Identify which cell holds the provided text, then report its [X, Y] central coordinate. 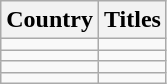
Titles [132, 20]
Country [50, 20]
